Capture the cell that displays the provided text and extract its [X, Y] central coordinate. 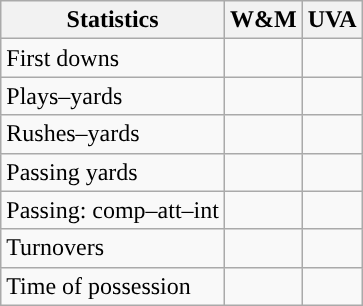
W&M [263, 20]
First downs [113, 58]
Plays–yards [113, 96]
UVA [332, 20]
Statistics [113, 20]
Passing: comp–att–int [113, 210]
Time of possession [113, 286]
Rushes–yards [113, 134]
Turnovers [113, 248]
Passing yards [113, 172]
